Detect which cell encompasses the target text, then output its [x, y] center coordinate. 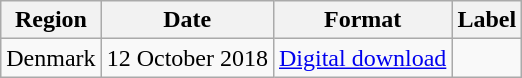
Digital download [362, 58]
Denmark [51, 58]
Label [487, 20]
Date [187, 20]
12 October 2018 [187, 58]
Region [51, 20]
Format [362, 20]
